Output the [x, y] coordinate of the center of the cell containing the given text.  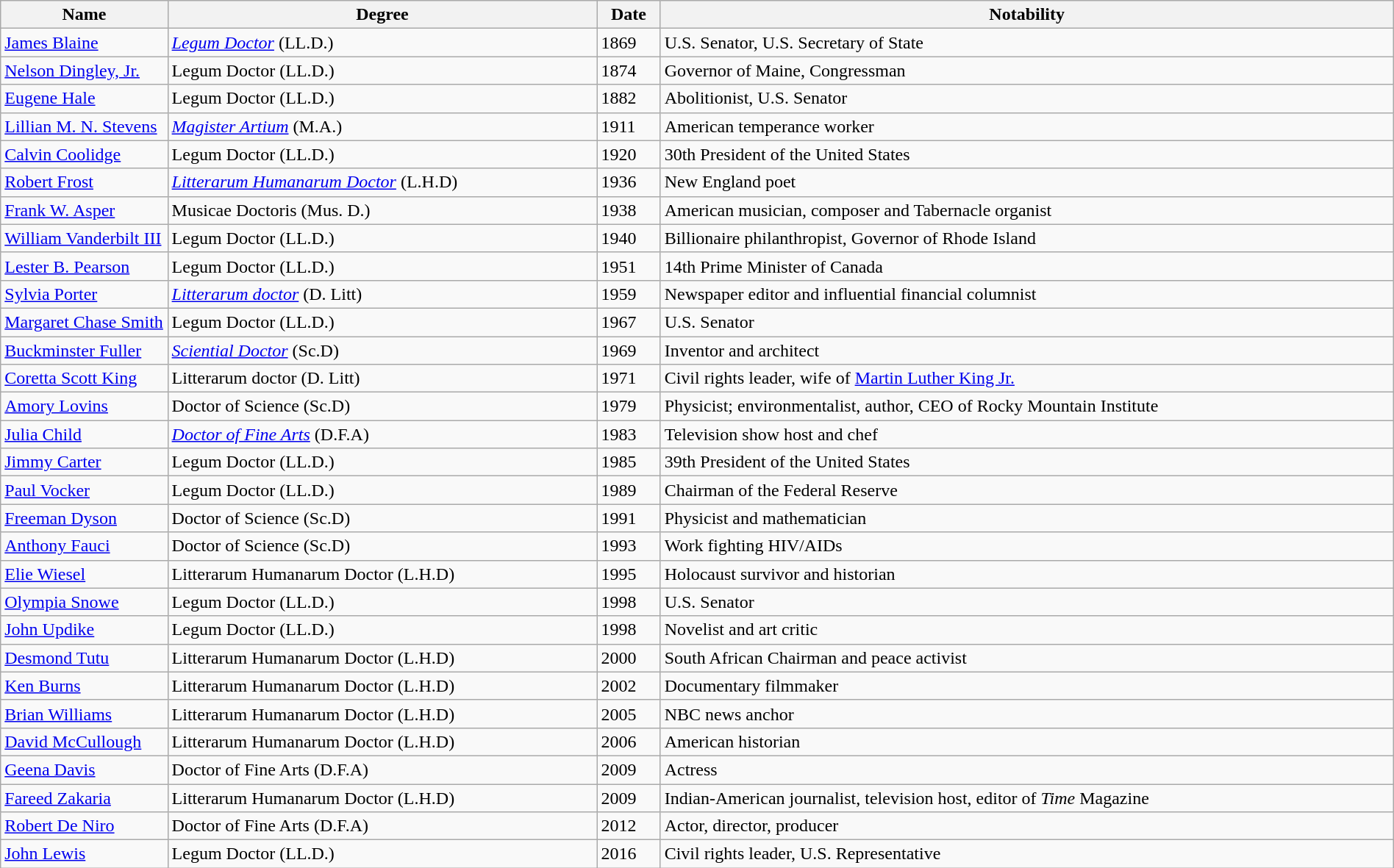
2002 [629, 686]
1920 [629, 154]
Calvin Coolidge [84, 154]
Amory Lovins [84, 406]
Brian Williams [84, 714]
1940 [629, 238]
Billionaire philanthropist, Governor of Rhode Island [1026, 238]
Lillian M. N. Stevens [84, 126]
2000 [629, 658]
Eugene Hale [84, 98]
Anthony Fauci [84, 546]
Work fighting HIV/AIDs [1026, 546]
1969 [629, 351]
Name [84, 15]
1989 [629, 490]
Documentary filmmaker [1026, 686]
Ken Burns [84, 686]
U.S. Senator, U.S. Secretary of State [1026, 43]
William Vanderbilt III [84, 238]
Margaret Chase Smith [84, 322]
David McCullough [84, 742]
2016 [629, 854]
2006 [629, 742]
30th President of the United States [1026, 154]
Freeman Dyson [84, 518]
Indian-American journalist, television host, editor of Time Magazine [1026, 797]
Magister Artium (M.A.) [382, 126]
1959 [629, 294]
Olympia Snowe [84, 602]
Coretta Scott King [84, 379]
Robert Frost [84, 182]
South African Chairman and peace activist [1026, 658]
1985 [629, 462]
Sciential Doctor (Sc.D) [382, 351]
American historian [1026, 742]
Date [629, 15]
Lester B. Pearson [84, 266]
James Blaine [84, 43]
Inventor and architect [1026, 351]
Fareed Zakaria [84, 797]
NBC news anchor [1026, 714]
1882 [629, 98]
Elie Wiesel [84, 574]
1971 [629, 379]
Julia Child [84, 434]
1995 [629, 574]
1967 [629, 322]
New England poet [1026, 182]
1869 [629, 43]
Abolitionist, U.S. Senator [1026, 98]
American musician, composer and Tabernacle organist [1026, 210]
Paul Vocker [84, 490]
2012 [629, 826]
Civil rights leader, wife of Martin Luther King Jr. [1026, 379]
Buckminster Fuller [84, 351]
1936 [629, 182]
1874 [629, 71]
1991 [629, 518]
Desmond Tutu [84, 658]
39th President of the United States [1026, 462]
Degree [382, 15]
Holocaust survivor and historian [1026, 574]
1951 [629, 266]
Jimmy Carter [84, 462]
14th Prime Minister of Canada [1026, 266]
Musicae Doctoris (Mus. D.) [382, 210]
Governor of Maine, Congressman [1026, 71]
Physicist and mathematician [1026, 518]
Newspaper editor and influential financial columnist [1026, 294]
1983 [629, 434]
Actress [1026, 770]
Novelist and art critic [1026, 630]
John Updike [84, 630]
John Lewis [84, 854]
Actor, director, producer [1026, 826]
Sylvia Porter [84, 294]
Physicist; environmentalist, author, CEO of Rocky Mountain Institute [1026, 406]
2005 [629, 714]
Civil rights leader, U.S. Representative [1026, 854]
1911 [629, 126]
1993 [629, 546]
Robert De Niro [84, 826]
1938 [629, 210]
Chairman of the Federal Reserve [1026, 490]
Frank W. Asper [84, 210]
Television show host and chef [1026, 434]
Nelson Dingley, Jr. [84, 71]
Geena Davis [84, 770]
Notability [1026, 15]
1979 [629, 406]
American temperance worker [1026, 126]
